From the cell containing the given text, extract its center point as [X, Y] coordinate. 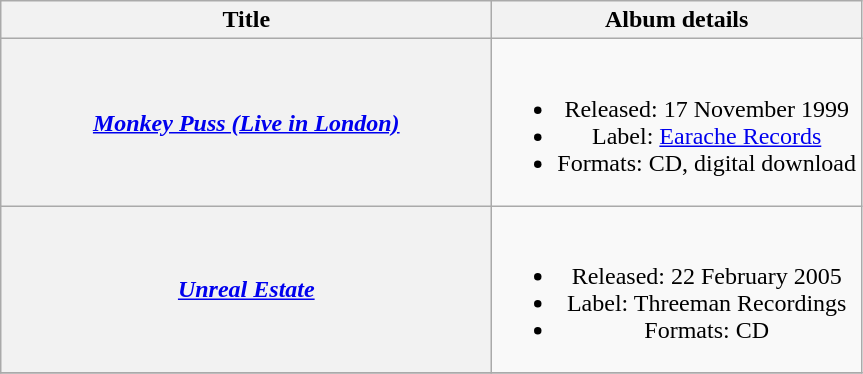
Monkey Puss (Live in London) [246, 122]
Title [246, 20]
Album details [677, 20]
Unreal Estate [246, 290]
Released: 22 February 2005Label: Threeman RecordingsFormats: CD [677, 290]
Released: 17 November 1999Label: Earache RecordsFormats: CD, digital download [677, 122]
